Extract the [x, y] coordinate from the center of the cell holding the provided text.  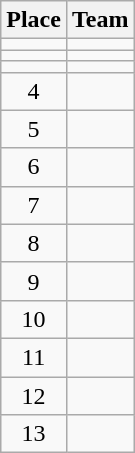
12 [34, 395]
4 [34, 91]
Place [34, 20]
7 [34, 205]
6 [34, 167]
8 [34, 243]
10 [34, 319]
11 [34, 357]
5 [34, 129]
Team [100, 20]
9 [34, 281]
13 [34, 434]
